Pinpoint the cell where the given text exists, returning its (X, Y) midpoint coordinate. 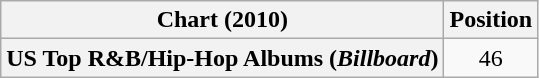
46 (491, 58)
Chart (2010) (222, 20)
Position (491, 20)
US Top R&B/Hip-Hop Albums (Billboard) (222, 58)
